Output the (x, y) coordinate of the center of the cell containing the given text.  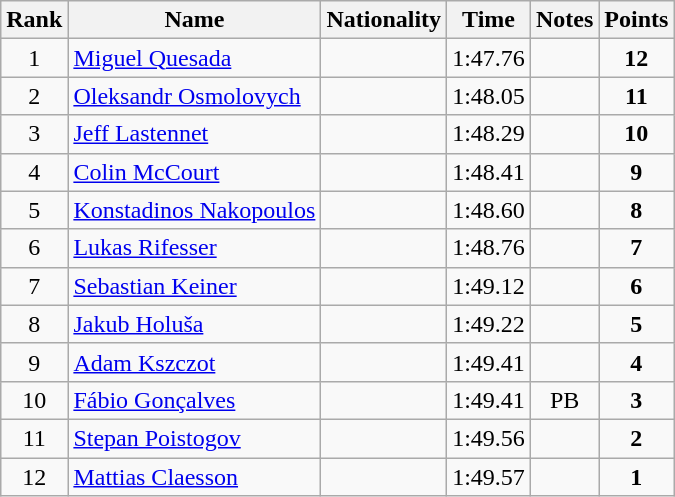
Jakub Holuša (194, 324)
Time (489, 20)
1:49.12 (489, 286)
PB (564, 400)
Lukas Rifesser (194, 248)
Points (636, 20)
1:49.22 (489, 324)
1:49.56 (489, 438)
Colin McCourt (194, 172)
Name (194, 20)
1:48.29 (489, 134)
1:49.57 (489, 477)
Miguel Quesada (194, 58)
1:47.76 (489, 58)
Mattias Claesson (194, 477)
Konstadinos Nakopoulos (194, 210)
Jeff Lastennet (194, 134)
1:48.76 (489, 248)
Adam Kszczot (194, 362)
Notes (564, 20)
Stepan Poistogov (194, 438)
Oleksandr Osmolovych (194, 96)
Nationality (384, 20)
1:48.05 (489, 96)
Fábio Gonçalves (194, 400)
Sebastian Keiner (194, 286)
1:48.60 (489, 210)
1:48.41 (489, 172)
Rank (34, 20)
